Find where the given text appears and provide that cell's center as (X, Y) coordinate. 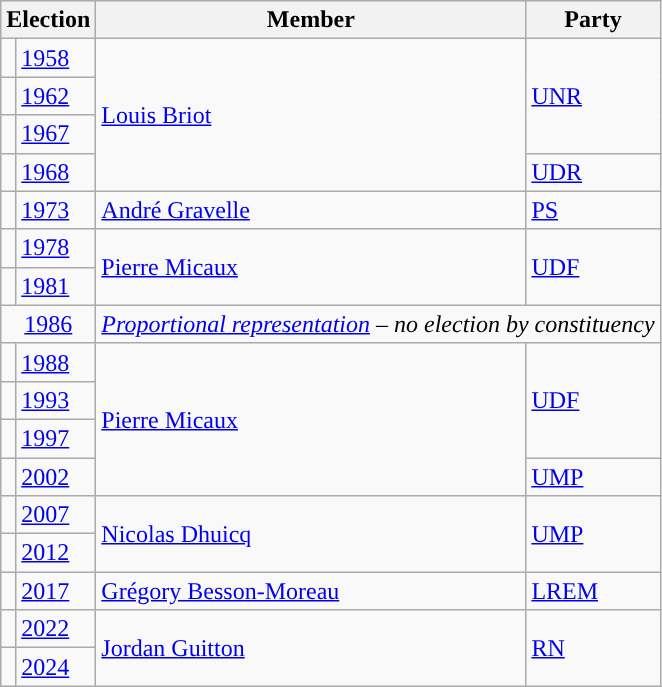
1967 (56, 134)
PS (593, 210)
1958 (56, 58)
2022 (56, 629)
1988 (56, 362)
1962 (56, 96)
1993 (56, 400)
UDR (593, 172)
Member (311, 20)
Election (48, 20)
2012 (56, 553)
Jordan Guitton (311, 648)
1986 (48, 324)
Louis Briot (311, 115)
André Gravelle (311, 210)
Party (593, 20)
RN (593, 648)
Grégory Besson-Moreau (311, 591)
1981 (56, 286)
2002 (56, 477)
1973 (56, 210)
1978 (56, 248)
Proportional representation – no election by constituency (378, 324)
2017 (56, 591)
2007 (56, 515)
1997 (56, 438)
2024 (56, 667)
Nicolas Dhuicq (311, 534)
1968 (56, 172)
UNR (593, 96)
LREM (593, 591)
